Return the [X, Y] coordinate for the center point of the cell that contains the specified text.  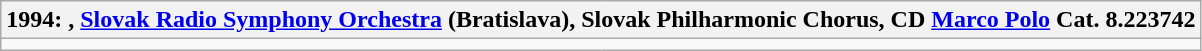
1994: , Slovak Radio Symphony Orchestra (Bratislava), Slovak Philharmonic Chorus, CD Marco Polo Cat. 8.223742 [601, 20]
